Search for the cell housing the specified text and yield its (x, y) center coordinate. 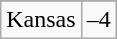
–4 (98, 20)
Kansas (41, 20)
